Pinpoint the cell where the given text exists, returning its [X, Y] midpoint coordinate. 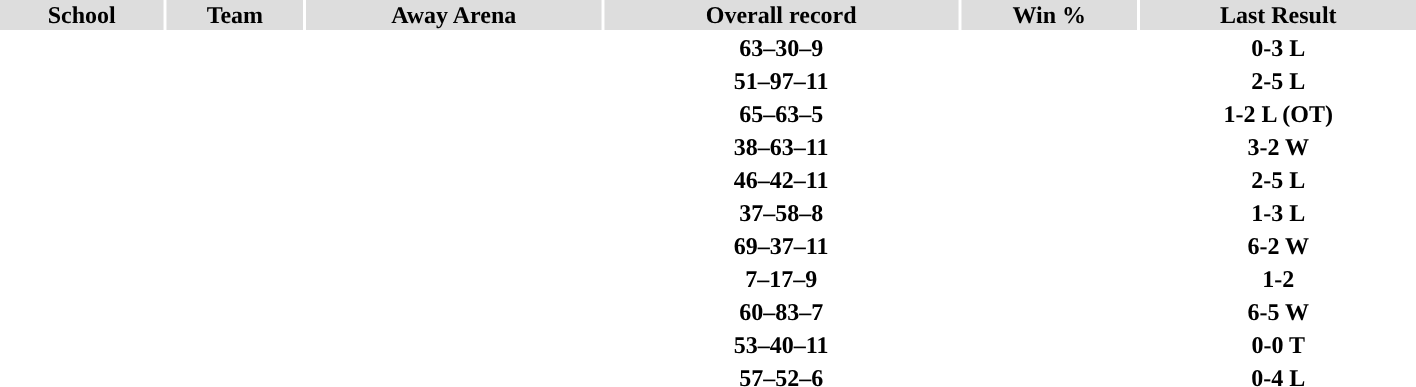
School [82, 15]
3-2 W [1278, 147]
53–40–11 [781, 345]
69–37–11 [781, 246]
38–63–11 [781, 147]
Last Result [1278, 15]
6-2 W [1278, 246]
63–30–9 [781, 48]
60–83–7 [781, 312]
6-5 W [1278, 312]
0-0 T [1278, 345]
65–63–5 [781, 114]
1-2 L (OT) [1278, 114]
1-2 [1278, 279]
Away Arena [454, 15]
37–58–8 [781, 213]
0-3 L [1278, 48]
51–97–11 [781, 81]
46–42–11 [781, 180]
Overall record [781, 15]
7–17–9 [781, 279]
Win % [1049, 15]
Team [234, 15]
1-3 L [1278, 213]
